Extract the (X, Y) coordinate from the center of the cell holding the provided text.  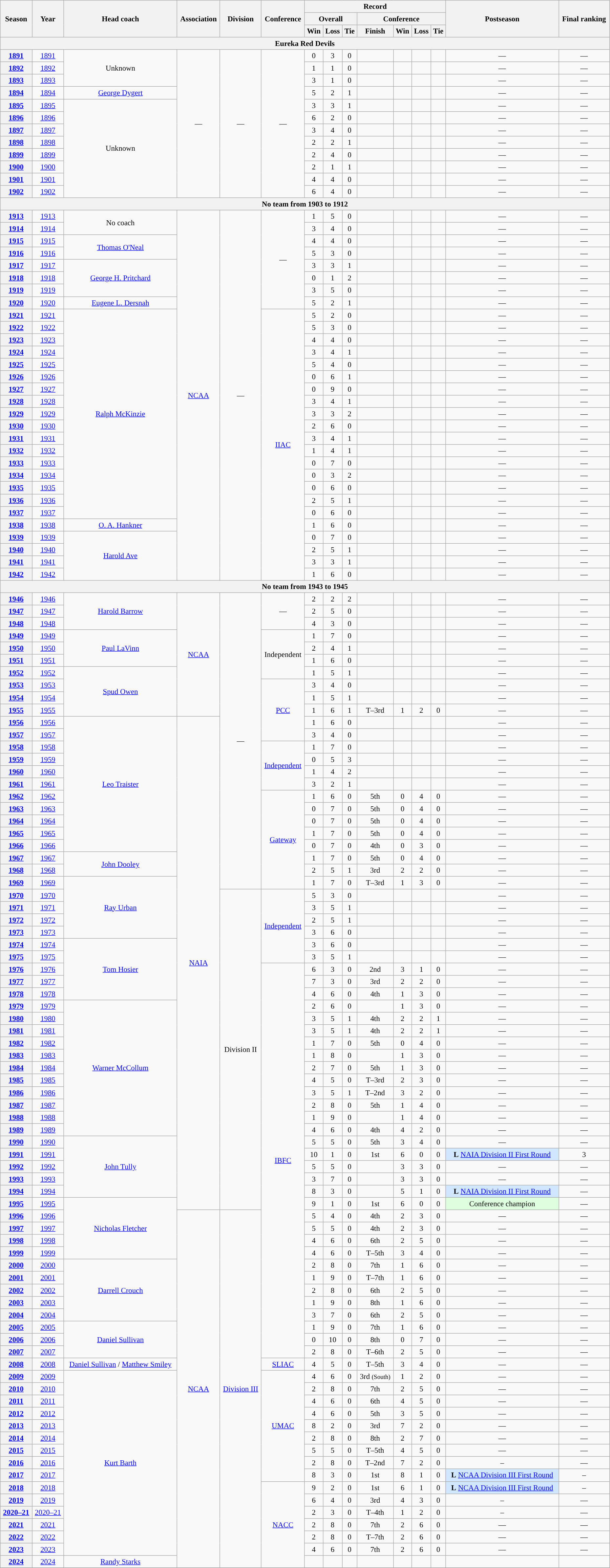
Harold Ave (120, 555)
Thomas O'Neal (120, 247)
Division III (241, 1389)
Kurt Barth (120, 1463)
Season (16, 19)
Randy Starks (120, 1562)
3rd (South) (375, 1377)
John Tully (120, 1167)
Daniel Sullivan (120, 1339)
Darrell Crouch (120, 1290)
IBFC (283, 1160)
SLIAC (283, 1364)
Head coach (120, 19)
Eugene L. Dersnah (120, 303)
George Dygert (120, 93)
Gateway (283, 840)
Spud Owen (120, 691)
No coach (120, 223)
NAIA (199, 963)
Ralph McKinzie (120, 414)
NACC (283, 1525)
Record (375, 7)
Finish (375, 31)
Final ranking (584, 19)
Postseason (502, 19)
Association (199, 19)
T–6th (375, 1352)
Ray Urban (120, 907)
Leo Traister (120, 784)
Division (241, 19)
Eureka Red Devils (305, 44)
Conference champion (502, 1204)
T–4th (375, 1512)
No team from 1903 to 1912 (305, 204)
Nicholas Fletcher (120, 1229)
Overall (331, 19)
No team from 1943 to 1945 (305, 587)
2nd (375, 969)
PCC (283, 710)
Paul LaVinn (120, 648)
Daniel Sullivan / Matthew Smiley (120, 1364)
George H. Pritchard (120, 278)
Year (48, 19)
IIAC (283, 445)
John Dooley (120, 864)
O. A. Hankner (120, 525)
Harold Barrow (120, 611)
Division II (241, 1049)
Warner McCollum (120, 1068)
UMAC (283, 1426)
Tom Hosier (120, 969)
